Extract the [x, y] coordinate from the center of the cell holding the provided text.  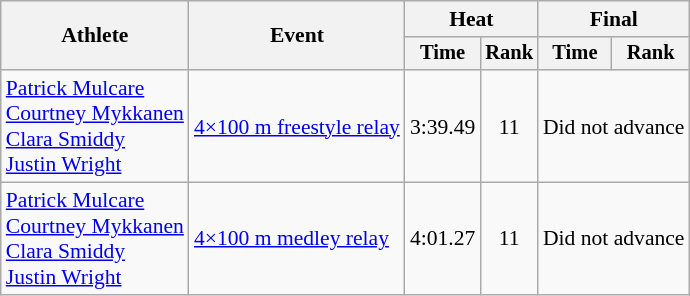
Event [297, 36]
4:01.27 [442, 239]
Final [614, 19]
Heat [472, 19]
3:39.49 [442, 126]
4×100 m freestyle relay [297, 126]
Athlete [95, 36]
4×100 m medley relay [297, 239]
